Scan for the cell matching the given text and deliver its [x, y] coordinate at center. 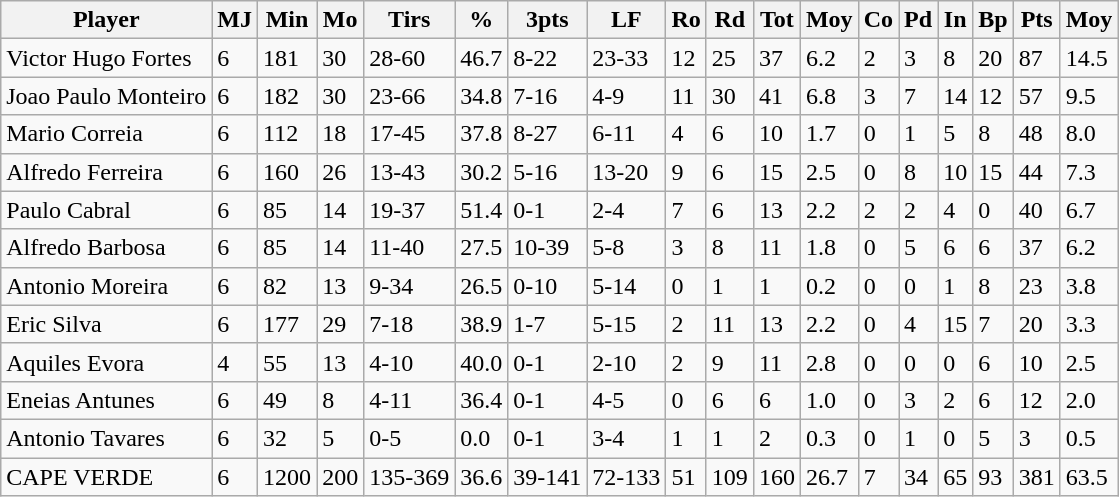
93 [993, 477]
6.8 [829, 96]
Antonio Tavares [106, 438]
4-5 [626, 400]
9.5 [1089, 96]
3.3 [1089, 324]
65 [956, 477]
11-40 [410, 248]
Rd [730, 20]
87 [1036, 58]
41 [776, 96]
38.9 [482, 324]
182 [288, 96]
Player [106, 20]
0.5 [1089, 438]
Pd [918, 20]
6.7 [1089, 210]
40 [1036, 210]
109 [730, 477]
200 [340, 477]
1.8 [829, 248]
51.4 [482, 210]
2-4 [626, 210]
Mario Correia [106, 134]
2.0 [1089, 400]
6-11 [626, 134]
112 [288, 134]
Tirs [410, 20]
3-4 [626, 438]
4-10 [410, 362]
1.0 [829, 400]
55 [288, 362]
Mo [340, 20]
Antonio Moreira [106, 286]
1-7 [548, 324]
Pts [1036, 20]
0-5 [410, 438]
2.8 [829, 362]
82 [288, 286]
MJ [235, 20]
39-141 [548, 477]
63.5 [1089, 477]
13-43 [410, 172]
26.5 [482, 286]
CAPE VERDE [106, 477]
LF [626, 20]
5-8 [626, 248]
181 [288, 58]
34.8 [482, 96]
10-39 [548, 248]
57 [1036, 96]
0.0 [482, 438]
1.7 [829, 134]
36.4 [482, 400]
23-66 [410, 96]
49 [288, 400]
28-60 [410, 58]
Min [288, 20]
26 [340, 172]
72-133 [626, 477]
135-369 [410, 477]
Paulo Cabral [106, 210]
19-37 [410, 210]
Eric Silva [106, 324]
48 [1036, 134]
32 [288, 438]
37.8 [482, 134]
Ro [686, 20]
29 [340, 324]
Aquiles Evora [106, 362]
34 [918, 477]
1200 [288, 477]
3pts [548, 20]
40.0 [482, 362]
7-16 [548, 96]
177 [288, 324]
4-9 [626, 96]
In [956, 20]
9-34 [410, 286]
% [482, 20]
14.5 [1089, 58]
8-22 [548, 58]
44 [1036, 172]
Tot [776, 20]
Alfredo Barbosa [106, 248]
26.7 [829, 477]
0-10 [548, 286]
Bp [993, 20]
30.2 [482, 172]
27.5 [482, 248]
5-14 [626, 286]
3.8 [1089, 286]
2-10 [626, 362]
Victor Hugo Fortes [106, 58]
Eneias Antunes [106, 400]
7-18 [410, 324]
8.0 [1089, 134]
Co [878, 20]
18 [340, 134]
4-11 [410, 400]
Alfredo Ferreira [106, 172]
Joao Paulo Monteiro [106, 96]
17-45 [410, 134]
23-33 [626, 58]
51 [686, 477]
13-20 [626, 172]
381 [1036, 477]
25 [730, 58]
8-27 [548, 134]
5-15 [626, 324]
23 [1036, 286]
36.6 [482, 477]
7.3 [1089, 172]
0.3 [829, 438]
0.2 [829, 286]
5-16 [548, 172]
46.7 [482, 58]
